Detect which cell encompasses the target text, then output its [X, Y] center coordinate. 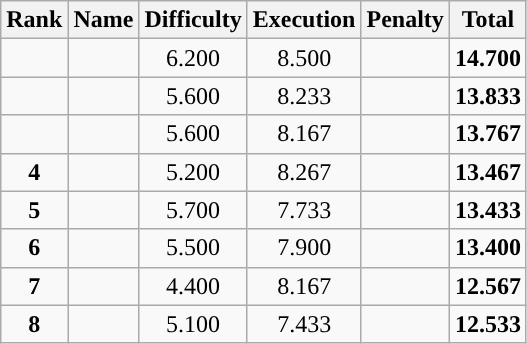
4.400 [193, 286]
7 [34, 286]
Execution [304, 20]
6 [34, 248]
7.433 [304, 324]
8 [34, 324]
Name [104, 20]
7.900 [304, 248]
13.833 [488, 96]
14.700 [488, 58]
12.533 [488, 324]
5.100 [193, 324]
6.200 [193, 58]
Total [488, 20]
12.567 [488, 286]
13.433 [488, 210]
8.233 [304, 96]
7.733 [304, 210]
5.500 [193, 248]
5.200 [193, 172]
13.400 [488, 248]
8.267 [304, 172]
Penalty [405, 20]
5.700 [193, 210]
8.500 [304, 58]
13.467 [488, 172]
5 [34, 210]
4 [34, 172]
Rank [34, 20]
Difficulty [193, 20]
13.767 [488, 134]
